Search for the cell housing the specified text and yield its (x, y) center coordinate. 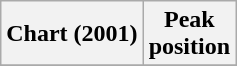
Chart (2001) (72, 34)
Peakposition (189, 34)
